Search for the cell housing the specified text and yield its [x, y] center coordinate. 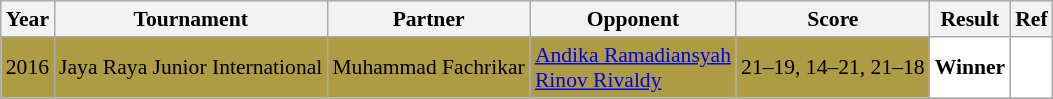
Muhammad Fachrikar [428, 68]
Winner [970, 68]
Result [970, 19]
21–19, 14–21, 21–18 [833, 68]
Jaya Raya Junior International [190, 68]
Opponent [633, 19]
Tournament [190, 19]
2016 [28, 68]
Andika Ramadiansyah Rinov Rivaldy [633, 68]
Ref [1031, 19]
Score [833, 19]
Partner [428, 19]
Year [28, 19]
